From the cell containing the given text, extract its center point as [x, y] coordinate. 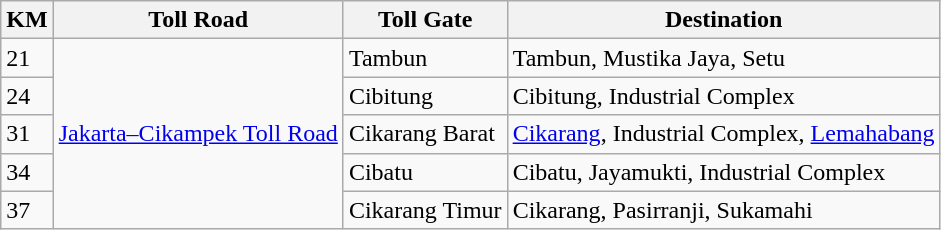
24 [27, 96]
Cibitung, Industrial Complex [724, 96]
34 [27, 172]
Toll Road [198, 20]
Tambun, Mustika Jaya, Setu [724, 58]
Cikarang, Industrial Complex, Lemahabang [724, 134]
Cibatu [425, 172]
Cikarang Barat [425, 134]
Cikarang, Pasirranji, Sukamahi [724, 210]
Tambun [425, 58]
Toll Gate [425, 20]
Cibatu, Jayamukti, Industrial Complex [724, 172]
Destination [724, 20]
Cibitung [425, 96]
31 [27, 134]
Jakarta–Cikampek Toll Road [198, 134]
37 [27, 210]
KM [27, 20]
Cikarang Timur [425, 210]
21 [27, 58]
